Identify which cell holds the provided text, then report its (x, y) central coordinate. 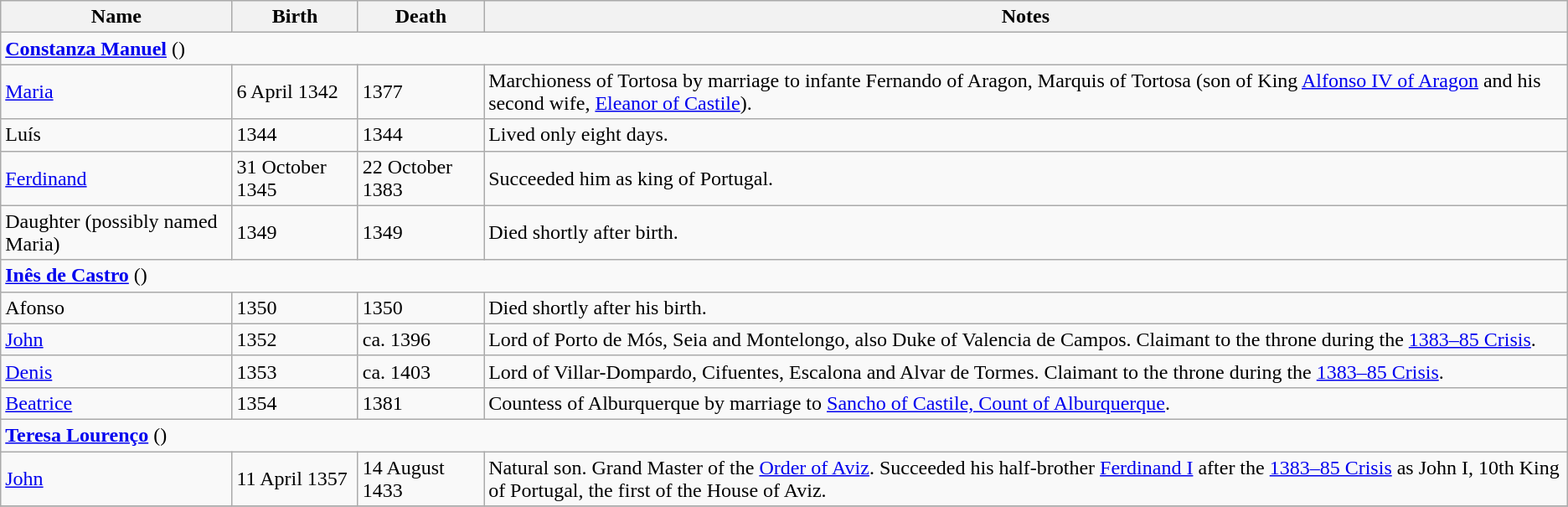
Inês de Castro () (784, 276)
31 October 1345 (295, 178)
Lived only eight days. (1026, 135)
22 October 1383 (420, 178)
6 April 1342 (295, 92)
Died shortly after birth. (1026, 233)
Birth (295, 17)
Died shortly after his birth. (1026, 308)
Ferdinand (116, 178)
14 August 1433 (420, 478)
Teresa Lourenço () (784, 435)
Daughter (possibly named Maria) (116, 233)
Maria (116, 92)
Lord of Porto de Mós, Seia and Montelongo, also Duke of Valencia de Campos. Claimant to the throne during the 1383–85 Crisis. (1026, 339)
1381 (420, 403)
ca. 1396 (420, 339)
1353 (295, 371)
Luís (116, 135)
Countess of Alburquerque by marriage to Sancho of Castile, Count of Alburquerque. (1026, 403)
Name (116, 17)
1354 (295, 403)
Notes (1026, 17)
Constanza Manuel () (784, 49)
1352 (295, 339)
Succeeded him as king of Portugal. (1026, 178)
11 April 1357 (295, 478)
Death (420, 17)
1377 (420, 92)
Denis (116, 371)
ca. 1403 (420, 371)
Beatrice (116, 403)
Lord of Villar-Dompardo, Cifuentes, Escalona and Alvar de Tormes. Claimant to the throne during the 1383–85 Crisis. (1026, 371)
Afonso (116, 308)
